Scan for the cell matching the given text and deliver its [x, y] coordinate at center. 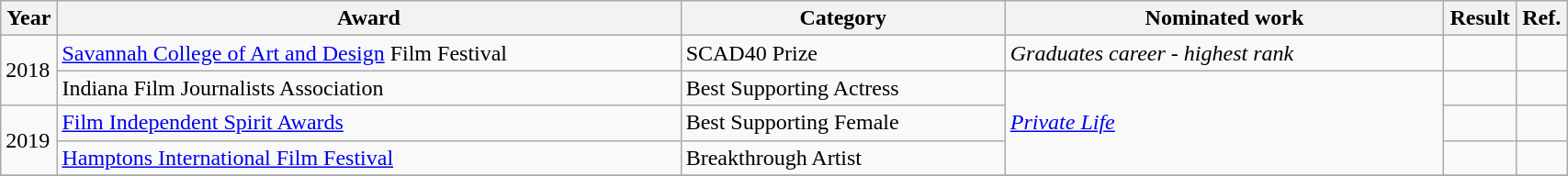
Film Independent Spirit Awards [369, 123]
Best Supporting Female [843, 123]
Graduates career - highest rank [1224, 53]
Nominated work [1224, 18]
2018 [29, 71]
Year [29, 18]
Hamptons International Film Festival [369, 158]
Ref. [1541, 18]
Breakthrough Artist [843, 158]
Private Life [1224, 123]
Category [843, 18]
2019 [29, 140]
Result [1481, 18]
Best Supporting Actress [843, 88]
Savannah College of Art and Design Film Festival [369, 53]
SCAD40 Prize [843, 53]
Award [369, 18]
Indiana Film Journalists Association [369, 88]
